Detect which cell encompasses the target text, then output its (x, y) center coordinate. 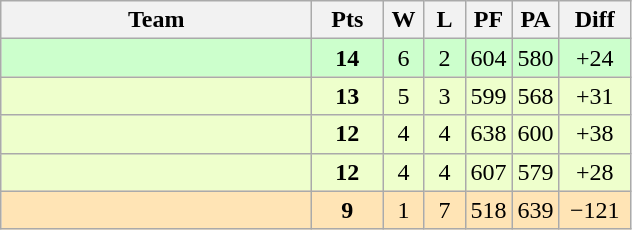
14 (348, 58)
518 (488, 210)
599 (488, 96)
+28 (594, 172)
639 (536, 210)
7 (444, 210)
Pts (348, 20)
+24 (594, 58)
L (444, 20)
579 (536, 172)
604 (488, 58)
5 (404, 96)
PF (488, 20)
638 (488, 134)
13 (348, 96)
+38 (594, 134)
607 (488, 172)
W (404, 20)
Diff (594, 20)
9 (348, 210)
−121 (594, 210)
6 (404, 58)
600 (536, 134)
Team (156, 20)
580 (536, 58)
568 (536, 96)
3 (444, 96)
1 (404, 210)
+31 (594, 96)
2 (444, 58)
PA (536, 20)
